Provide the (x, y) coordinate of the cell's center where the given text is located.  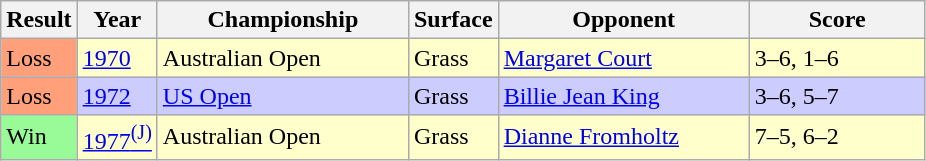
3–6, 1–6 (837, 58)
1970 (117, 58)
Opponent (624, 20)
Score (837, 20)
1977(J) (117, 138)
Margaret Court (624, 58)
Championship (282, 20)
Dianne Fromholtz (624, 138)
US Open (282, 96)
1972 (117, 96)
7–5, 6–2 (837, 138)
Surface (453, 20)
3–6, 5–7 (837, 96)
Win (39, 138)
Year (117, 20)
Billie Jean King (624, 96)
Result (39, 20)
